From the cell containing the given text, extract its center point as (X, Y) coordinate. 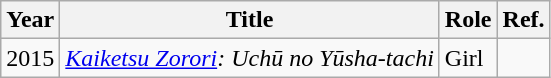
Role (468, 20)
Title (250, 20)
Kaiketsu Zorori: Uchū no Yūsha-tachi (250, 58)
Girl (468, 58)
Year (30, 20)
Ref. (524, 20)
2015 (30, 58)
